Extract the (x, y) coordinate from the center of the cell holding the provided text.  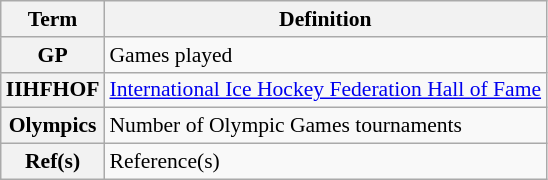
Term (53, 19)
Ref(s) (53, 162)
Definition (325, 19)
Olympics (53, 126)
Games played (325, 55)
Number of Olympic Games tournaments (325, 126)
IIHFHOF (53, 90)
GP (53, 55)
International Ice Hockey Federation Hall of Fame (325, 90)
Reference(s) (325, 162)
